Identify which cell holds the provided text, then report its [X, Y] central coordinate. 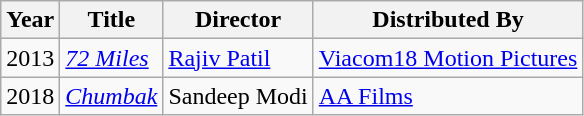
2013 [30, 58]
Director [238, 20]
Year [30, 20]
Distributed By [448, 20]
72 Miles [112, 58]
Chumbak [112, 96]
AA Films [448, 96]
Rajiv Patil [238, 58]
Sandeep Modi [238, 96]
Viacom18 Motion Pictures [448, 58]
2018 [30, 96]
Title [112, 20]
